For the text-containing cell, return its midpoint in [x, y] coordinate format. 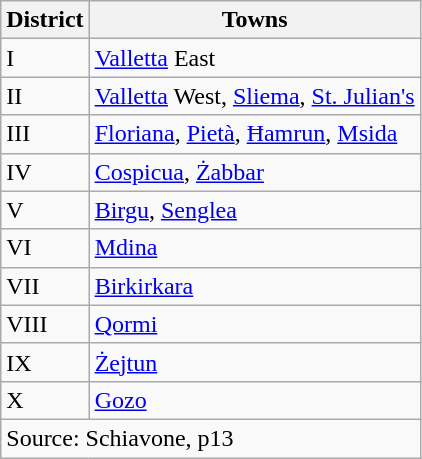
Mdina [254, 248]
Gozo [254, 400]
Valletta East [254, 58]
Valletta West, Sliema, St. Julian's [254, 96]
VII [45, 286]
District [45, 20]
Cospicua, Żabbar [254, 172]
Source: Schiavone, p13 [210, 438]
VIII [45, 324]
Birgu, Senglea [254, 210]
V [45, 210]
Żejtun [254, 362]
II [45, 96]
III [45, 134]
Qormi [254, 324]
Towns [254, 20]
Floriana, Pietà, Ħamrun, Msida [254, 134]
X [45, 400]
IX [45, 362]
I [45, 58]
VI [45, 248]
IV [45, 172]
Birkirkara [254, 286]
